Capture the cell that displays the provided text and extract its [x, y] central coordinate. 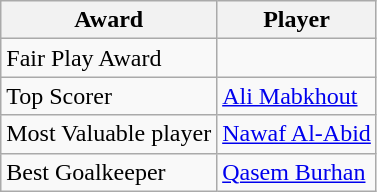
Award [109, 20]
Top Scorer [109, 96]
Ali Mabkhout [297, 96]
Fair Play Award [109, 58]
Qasem Burhan [297, 172]
Nawaf Al-Abid [297, 134]
Player [297, 20]
Best Goalkeeper [109, 172]
Most Valuable player [109, 134]
